From the cell containing the given text, extract its center point as [X, Y] coordinate. 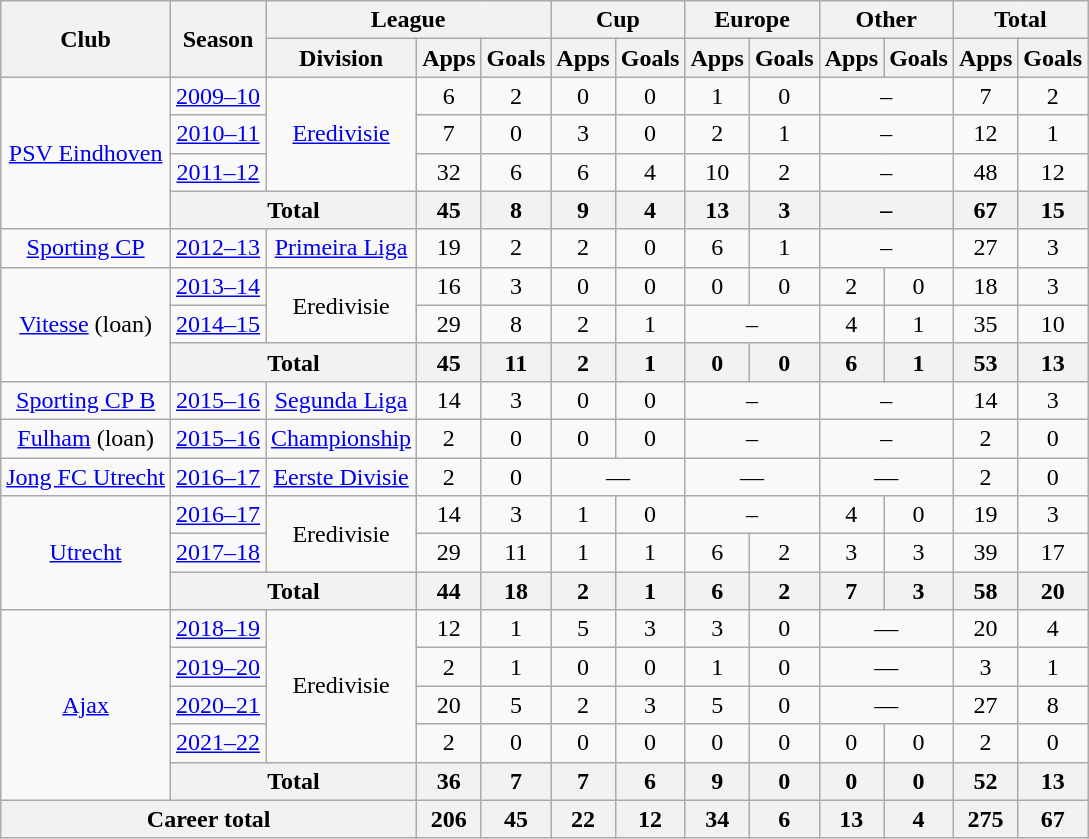
2018–19 [218, 629]
Other [886, 20]
36 [449, 781]
48 [985, 172]
53 [985, 362]
2011–12 [218, 172]
Sporting CP [86, 248]
2021–22 [218, 743]
52 [985, 781]
Vitesse (loan) [86, 324]
Jong FC Utrecht [86, 477]
Fulham (loan) [86, 438]
2009–10 [218, 96]
275 [985, 819]
Championship [342, 438]
PSV Eindhoven [86, 153]
Cup [618, 20]
17 [1053, 553]
44 [449, 591]
16 [449, 286]
58 [985, 591]
35 [985, 324]
Primeira Liga [342, 248]
2010–11 [218, 134]
39 [985, 553]
Season [218, 39]
34 [717, 819]
2014–15 [218, 324]
Eerste Divisie [342, 477]
2019–20 [218, 667]
2012–13 [218, 248]
32 [449, 172]
206 [449, 819]
Segunda Liga [342, 400]
Ajax [86, 705]
15 [1053, 210]
22 [583, 819]
2013–14 [218, 286]
Division [342, 58]
Sporting CP B [86, 400]
Utrecht [86, 553]
2020–21 [218, 705]
League [408, 20]
2017–18 [218, 553]
Europe [752, 20]
Club [86, 39]
Career total [209, 819]
